Locate the cell with the specified text and output its (x, y) center coordinate. 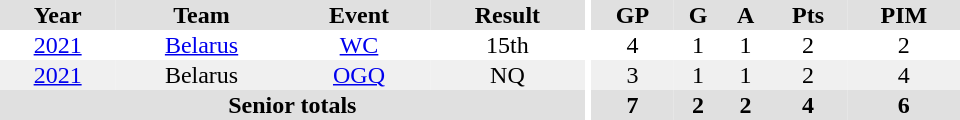
Event (359, 15)
6 (904, 105)
OGQ (359, 75)
Senior totals (292, 105)
GP (632, 15)
7 (632, 105)
Year (58, 15)
WC (359, 45)
PIM (904, 15)
3 (632, 75)
A (746, 15)
Team (201, 15)
Result (507, 15)
G (698, 15)
Pts (808, 15)
NQ (507, 75)
15th (507, 45)
